Capture the cell that displays the provided text and extract its (X, Y) central coordinate. 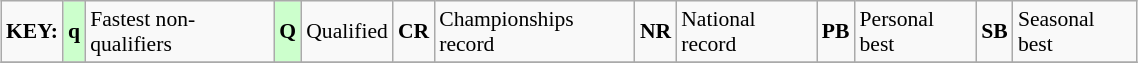
National record (746, 32)
CR (414, 32)
Fastest non-qualifiers (180, 32)
q (74, 32)
NR (656, 32)
SB (994, 32)
PB (836, 32)
Q (288, 32)
KEY: (32, 32)
Personal best (916, 32)
Championships record (534, 32)
Seasonal best (1075, 32)
Qualified (347, 32)
